Identify which cell holds the provided text, then report its (X, Y) central coordinate. 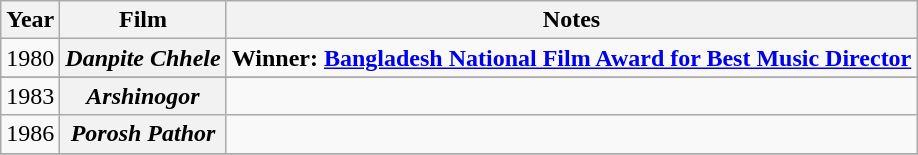
Notes (572, 20)
Year (30, 20)
Arshinogor (143, 96)
Winner: Bangladesh National Film Award for Best Music Director (572, 58)
Film (143, 20)
Porosh Pathor (143, 134)
1980 (30, 58)
Danpite Chhele (143, 58)
1983 (30, 96)
1986 (30, 134)
